Determine the (X, Y) coordinate at the center of the cell enclosing the given text.  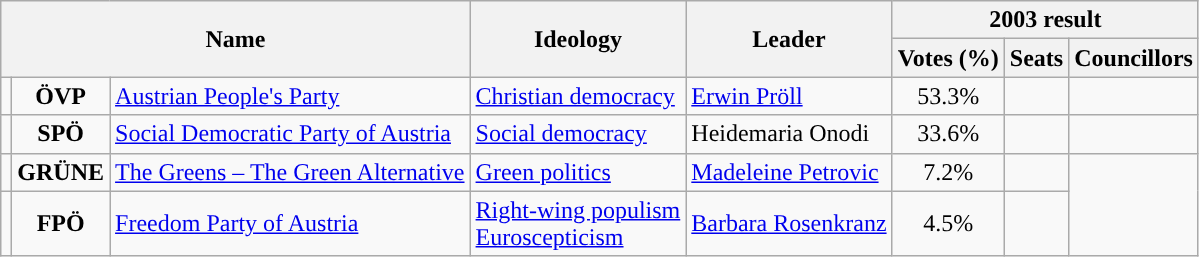
Madeleine Petrovic (789, 172)
Votes (%) (948, 58)
Social democracy (578, 134)
Seats (1036, 58)
Erwin Pröll (789, 96)
Social Democratic Party of Austria (290, 134)
GRÜNE (61, 172)
Freedom Party of Austria (290, 224)
2003 result (1045, 20)
Austrian People's Party (290, 96)
Leader (789, 39)
Name (236, 39)
ÖVP (61, 96)
FPÖ (61, 224)
33.6% (948, 134)
7.2% (948, 172)
53.3% (948, 96)
The Greens – The Green Alternative (290, 172)
SPÖ (61, 134)
Right-wing populismEuroscepticism (578, 224)
4.5% (948, 224)
Councillors (1134, 58)
Green politics (578, 172)
Christian democracy (578, 96)
Barbara Rosenkranz (789, 224)
Ideology (578, 39)
Heidemaria Onodi (789, 134)
